Pinpoint the cell where the given text exists, returning its [x, y] midpoint coordinate. 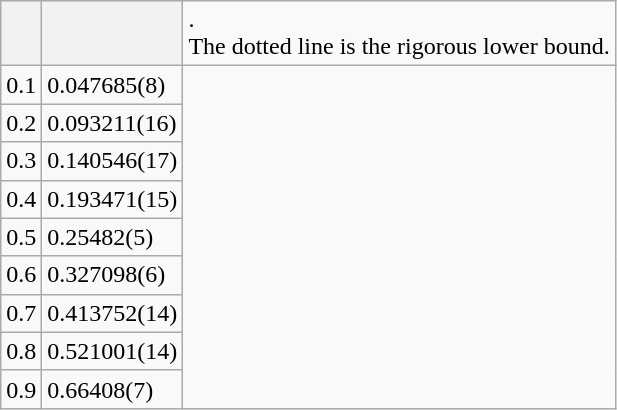
0.3 [22, 161]
0.8 [22, 351]
0.9 [22, 389]
0.6 [22, 275]
0.047685(8) [112, 85]
0.521001(14) [112, 351]
0.2 [22, 123]
0.1 [22, 85]
0.413752(14) [112, 313]
.The dotted line is the rigorous lower bound. [399, 34]
0.4 [22, 199]
0.140546(17) [112, 161]
0.193471(15) [112, 199]
0.25482(5) [112, 237]
0.7 [22, 313]
0.327098(6) [112, 275]
0.66408(7) [112, 389]
0.5 [22, 237]
0.093211(16) [112, 123]
